Return the [x, y] coordinate for the center point of the cell that contains the specified text.  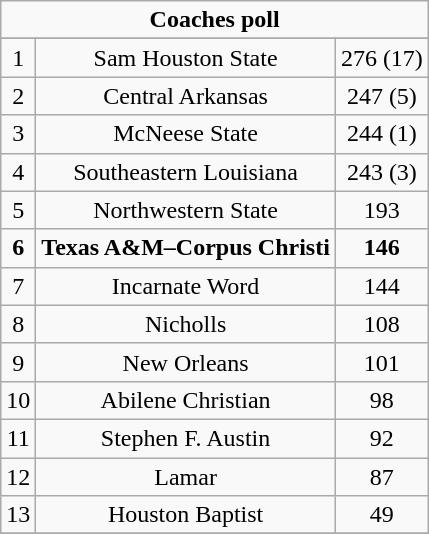
98 [382, 400]
Texas A&M–Corpus Christi [186, 248]
Nicholls [186, 324]
243 (3) [382, 172]
Incarnate Word [186, 286]
4 [18, 172]
9 [18, 362]
247 (5) [382, 96]
108 [382, 324]
146 [382, 248]
Houston Baptist [186, 515]
92 [382, 438]
101 [382, 362]
Sam Houston State [186, 58]
49 [382, 515]
12 [18, 477]
13 [18, 515]
10 [18, 400]
Central Arkansas [186, 96]
New Orleans [186, 362]
McNeese State [186, 134]
11 [18, 438]
5 [18, 210]
7 [18, 286]
193 [382, 210]
6 [18, 248]
8 [18, 324]
2 [18, 96]
Abilene Christian [186, 400]
276 (17) [382, 58]
Stephen F. Austin [186, 438]
Northwestern State [186, 210]
144 [382, 286]
Lamar [186, 477]
Southeastern Louisiana [186, 172]
Coaches poll [215, 20]
87 [382, 477]
244 (1) [382, 134]
3 [18, 134]
1 [18, 58]
